Search for the cell housing the specified text and yield its [X, Y] center coordinate. 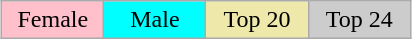
Top 24 [359, 20]
Top 20 [257, 20]
Male [155, 20]
Female [53, 20]
